Locate the cell with the specified text and output its [x, y] center coordinate. 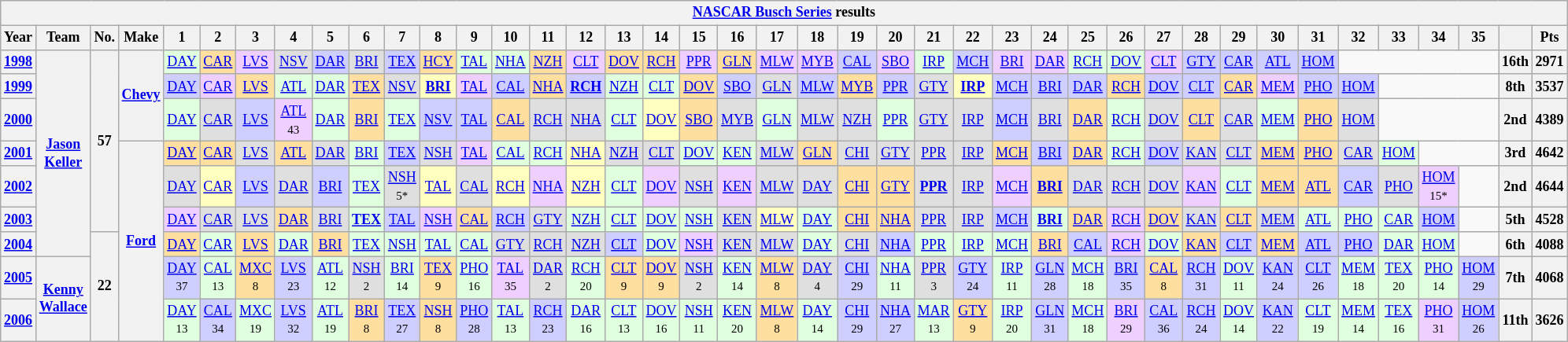
BRI29 [1126, 320]
35 [1478, 38]
5th [1516, 220]
4644 [1549, 186]
NASCAR Busch Series results [784, 13]
26 [1126, 38]
24 [1050, 38]
CAL13 [218, 278]
TEX27 [401, 320]
4088 [1549, 244]
14 [661, 38]
1 [182, 38]
34 [1439, 38]
27 [1163, 38]
CLT13 [624, 320]
7 [401, 38]
KAN22 [1278, 320]
8th [1516, 86]
PHO28 [474, 320]
HOM15* [1439, 186]
23 [1012, 38]
3537 [1549, 86]
21 [934, 38]
KEN20 [738, 320]
KEN14 [738, 278]
NSH5* [401, 186]
TEX16 [1398, 320]
KAN24 [1278, 278]
5 [331, 38]
10 [511, 38]
GTY9 [973, 320]
PHO31 [1439, 320]
7th [1516, 278]
DAY14 [817, 320]
MXC19 [256, 320]
DOV9 [661, 278]
15 [699, 38]
2000 [19, 120]
2971 [1549, 61]
HOM26 [1478, 320]
2001 [19, 153]
30 [1278, 38]
CAL8 [1163, 278]
3rd [1516, 153]
LVS32 [293, 320]
DOV14 [1239, 320]
1998 [19, 61]
BRI14 [401, 278]
IRP11 [1012, 278]
LVS23 [293, 278]
Pts [1549, 38]
NHA11 [896, 278]
MEM14 [1359, 320]
TAL35 [511, 278]
TEX9 [438, 278]
31 [1318, 38]
9 [474, 38]
NHA27 [896, 320]
Ford [141, 241]
16 [738, 38]
1999 [19, 86]
33 [1398, 38]
CAL34 [218, 320]
57 [104, 141]
6 [367, 38]
DAY4 [817, 278]
NSH8 [438, 320]
2003 [19, 220]
11th [1516, 320]
HCY [438, 61]
Make [141, 38]
BRI35 [1126, 278]
Kenny Wallace [63, 299]
12 [586, 38]
DAR2 [548, 278]
PPR3 [934, 278]
RCH31 [1201, 278]
GTY24 [973, 278]
16th [1516, 61]
IRP20 [1012, 320]
32 [1359, 38]
8 [438, 38]
3626 [1549, 320]
17 [776, 38]
ATL19 [331, 320]
4528 [1549, 220]
NSH11 [699, 320]
GLN31 [1050, 320]
25 [1088, 38]
HOM29 [1478, 278]
Year [19, 38]
18 [817, 38]
PHO16 [474, 278]
BRI8 [367, 320]
11 [548, 38]
CAL36 [1163, 320]
RCH23 [548, 320]
4 [293, 38]
2004 [19, 244]
GLN28 [1050, 278]
29 [1239, 38]
2005 [19, 278]
MXC8 [256, 278]
RCH20 [586, 278]
DAR16 [586, 320]
DAY37 [182, 278]
CLT19 [1318, 320]
3 [256, 38]
6th [1516, 244]
CLT26 [1318, 278]
2006 [19, 320]
TAL13 [511, 320]
No. [104, 38]
Chevy [141, 95]
2 [218, 38]
4642 [1549, 153]
DOV16 [661, 320]
MAR13 [934, 320]
20 [896, 38]
DOV11 [1239, 278]
PHO14 [1439, 278]
MEM18 [1359, 278]
CLT9 [624, 278]
28 [1201, 38]
ATL43 [293, 120]
Team [63, 38]
TEX20 [1398, 278]
ATL12 [331, 278]
4389 [1549, 120]
4068 [1549, 278]
19 [857, 38]
Jason Keller [63, 153]
DAY13 [182, 320]
2002 [19, 186]
RCH24 [1201, 320]
13 [624, 38]
